Capture the cell that displays the provided text and extract its [x, y] central coordinate. 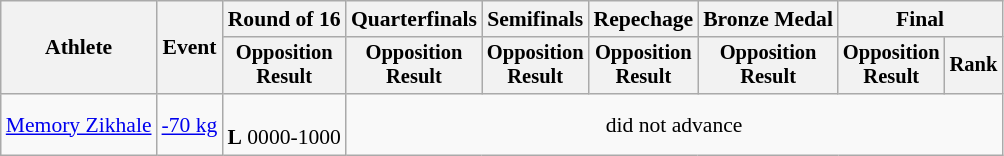
Semifinals [536, 19]
Event [190, 48]
Bronze Medal [768, 19]
Quarterfinals [414, 19]
Rank [974, 66]
Round of 16 [284, 19]
Final [920, 19]
Memory Zikhale [79, 124]
did not advance [674, 124]
L 0000-1000 [284, 124]
Repechage [644, 19]
Athlete [79, 48]
-70 kg [190, 124]
